Output the [X, Y] coordinate of the center of the cell containing the given text.  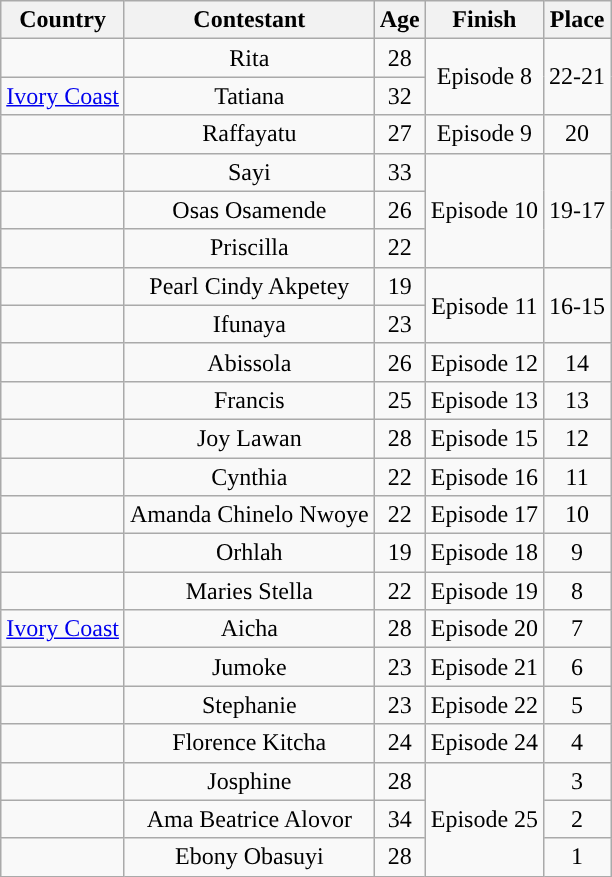
Sayi [249, 172]
Episode 25 [484, 819]
24 [400, 743]
Rita [249, 58]
Episode 12 [484, 362]
Cynthia [249, 477]
Episode 24 [484, 743]
Amanda Chinelo Nwoye [249, 515]
9 [578, 553]
4 [578, 743]
10 [578, 515]
14 [578, 362]
Tatiana [249, 96]
Episode 8 [484, 77]
Ifunaya [249, 324]
Jumoke [249, 667]
16-15 [578, 305]
Episode 19 [484, 591]
Episode 9 [484, 134]
Priscilla [249, 248]
Florence Kitcha [249, 743]
Episode 18 [484, 553]
13 [578, 400]
Josphine [249, 781]
25 [400, 400]
Episode 22 [484, 705]
34 [400, 819]
7 [578, 629]
Finish [484, 20]
33 [400, 172]
Contestant [249, 20]
1 [578, 857]
Raffayatu [249, 134]
Pearl Cindy Akpetey [249, 286]
3 [578, 781]
27 [400, 134]
Joy Lawan [249, 438]
22-21 [578, 77]
19-17 [578, 210]
Episode 17 [484, 515]
Osas Osamende [249, 210]
Maries Stella [249, 591]
Episode 21 [484, 667]
Ebony Obasuyi [249, 857]
Episode 15 [484, 438]
Place [578, 20]
Episode 11 [484, 305]
Orhlah [249, 553]
Stephanie [249, 705]
5 [578, 705]
Abissola [249, 362]
Episode 13 [484, 400]
Ama Beatrice Alovor [249, 819]
6 [578, 667]
32 [400, 96]
Episode 16 [484, 477]
20 [578, 134]
Episode 10 [484, 210]
8 [578, 591]
2 [578, 819]
Age [400, 20]
11 [578, 477]
Francis [249, 400]
Aicha [249, 629]
Country [63, 20]
12 [578, 438]
Episode 20 [484, 629]
